Capture the cell that displays the provided text and extract its [x, y] central coordinate. 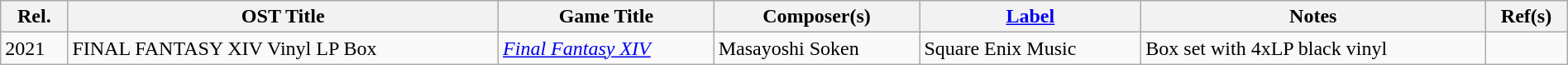
Notes [1313, 17]
Box set with 4xLP black vinyl [1313, 48]
Masayoshi Soken [817, 48]
Final Fantasy XIV [607, 48]
Game Title [607, 17]
Ref(s) [1527, 17]
Rel. [35, 17]
Composer(s) [817, 17]
FINAL FANTASY XIV Vinyl LP Box [283, 48]
2021 [35, 48]
Square Enix Music [1030, 48]
OST Title [283, 17]
Label [1030, 17]
